Provide the [x, y] coordinate of the cell's center where the given text is located.  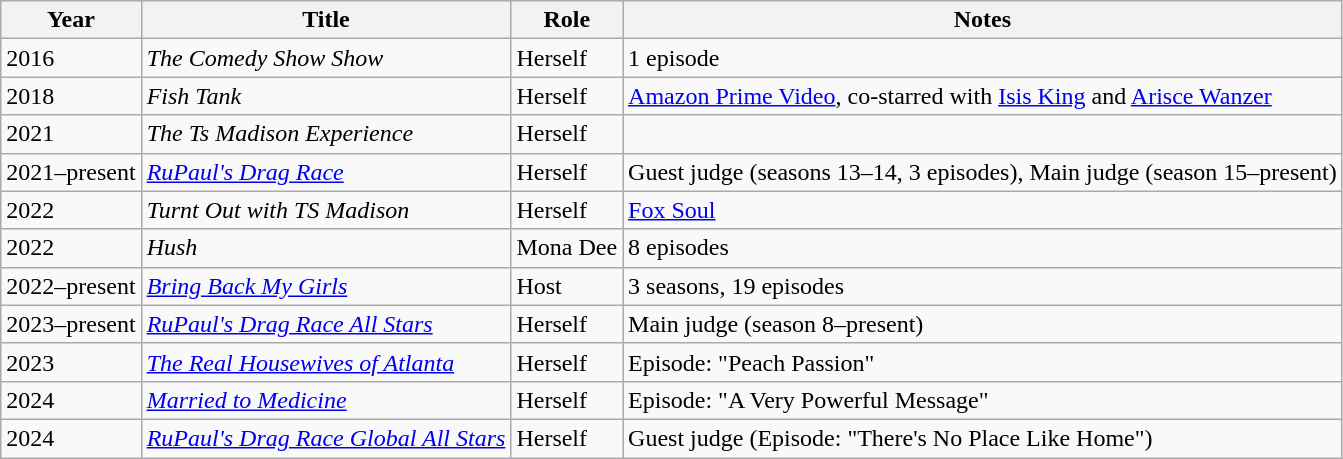
2023–present [71, 324]
Amazon Prime Video, co-starred with Isis King and Arisce Wanzer [983, 96]
RuPaul's Drag Race All Stars [326, 324]
Guest judge (Episode: "There's No Place Like Home") [983, 438]
2018 [71, 96]
8 episodes [983, 248]
Married to Medicine [326, 400]
Bring Back My Girls [326, 286]
2022–present [71, 286]
RuPaul's Drag Race [326, 172]
2021–present [71, 172]
2021 [71, 134]
Turnt Out with TS Madison [326, 210]
The Comedy Show Show [326, 58]
Episode: "A Very Powerful Message" [983, 400]
Notes [983, 20]
RuPaul's Drag Race Global All Stars [326, 438]
Fish Tank [326, 96]
Main judge (season 8–present) [983, 324]
2023 [71, 362]
Episode: "Peach Passion" [983, 362]
3 seasons, 19 episodes [983, 286]
Year [71, 20]
Fox Soul [983, 210]
2016 [71, 58]
Guest judge (seasons 13–14, 3 episodes), Main judge (season 15–present) [983, 172]
1 episode [983, 58]
Mona Dee [567, 248]
Title [326, 20]
Role [567, 20]
The Ts Madison Experience [326, 134]
Hush [326, 248]
The Real Housewives of Atlanta [326, 362]
Host [567, 286]
